Pinpoint the cell where the given text exists, returning its [X, Y] midpoint coordinate. 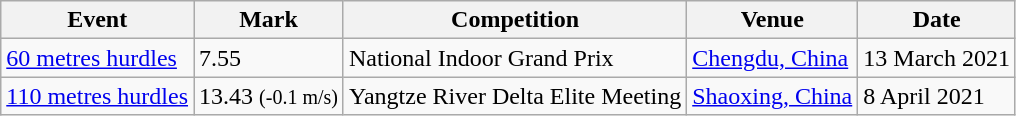
Event [98, 20]
Chengdu, China [772, 58]
Mark [269, 20]
110 metres hurdles [98, 96]
13 March 2021 [937, 58]
8 April 2021 [937, 96]
National Indoor Grand Prix [514, 58]
13.43 (-0.1 m/s) [269, 96]
60 metres hurdles [98, 58]
7.55 [269, 58]
Date [937, 20]
Shaoxing, China [772, 96]
Competition [514, 20]
Venue [772, 20]
Yangtze River Delta Elite Meeting [514, 96]
